From the cell containing the given text, extract its center point as [x, y] coordinate. 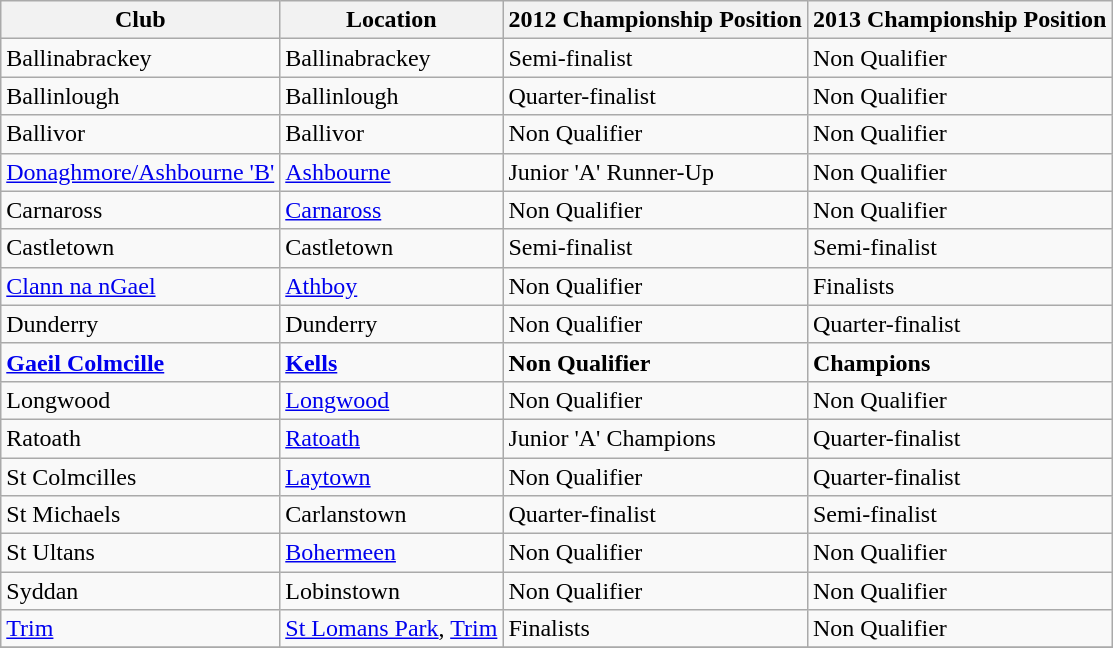
Ashbourne [392, 172]
Champions [959, 362]
St Michaels [140, 515]
Club [140, 20]
St Colmcilles [140, 477]
Trim [140, 629]
Athboy [392, 286]
Junior 'A' Champions [655, 438]
St Ultans [140, 553]
Clann na nGael [140, 286]
Carlanstown [392, 515]
St Lomans Park, Trim [392, 629]
Bohermeen [392, 553]
Junior 'A' Runner-Up [655, 172]
Syddan [140, 591]
Location [392, 20]
2013 Championship Position [959, 20]
Laytown [392, 477]
Lobinstown [392, 591]
Kells [392, 362]
Donaghmore/Ashbourne 'B' [140, 172]
2012 Championship Position [655, 20]
Gaeil Colmcille [140, 362]
